Find where the given text appears and provide that cell's center as [X, Y] coordinate. 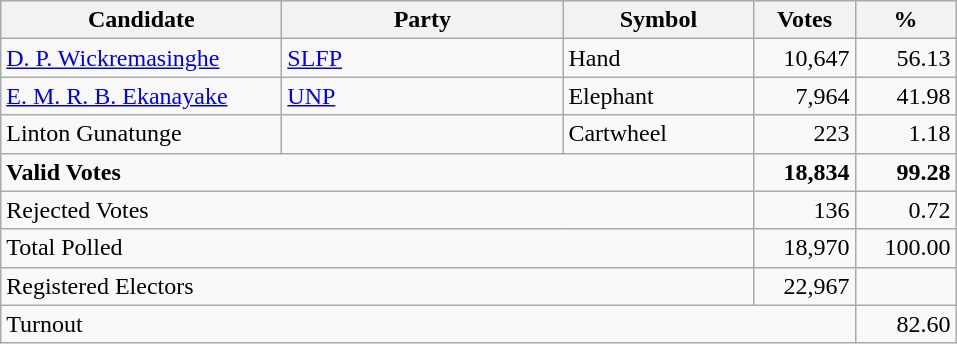
E. M. R. B. Ekanayake [142, 96]
22,967 [804, 286]
99.28 [906, 172]
SLFP [422, 58]
Party [422, 20]
Votes [804, 20]
Elephant [658, 96]
Turnout [428, 324]
41.98 [906, 96]
Rejected Votes [378, 210]
223 [804, 134]
Candidate [142, 20]
Valid Votes [378, 172]
UNP [422, 96]
18,834 [804, 172]
% [906, 20]
Registered Electors [378, 286]
Hand [658, 58]
10,647 [804, 58]
18,970 [804, 248]
56.13 [906, 58]
136 [804, 210]
7,964 [804, 96]
Cartwheel [658, 134]
82.60 [906, 324]
0.72 [906, 210]
1.18 [906, 134]
Linton Gunatunge [142, 134]
D. P. Wickremasinghe [142, 58]
Symbol [658, 20]
Total Polled [378, 248]
100.00 [906, 248]
